Capture the cell that displays the provided text and extract its [X, Y] central coordinate. 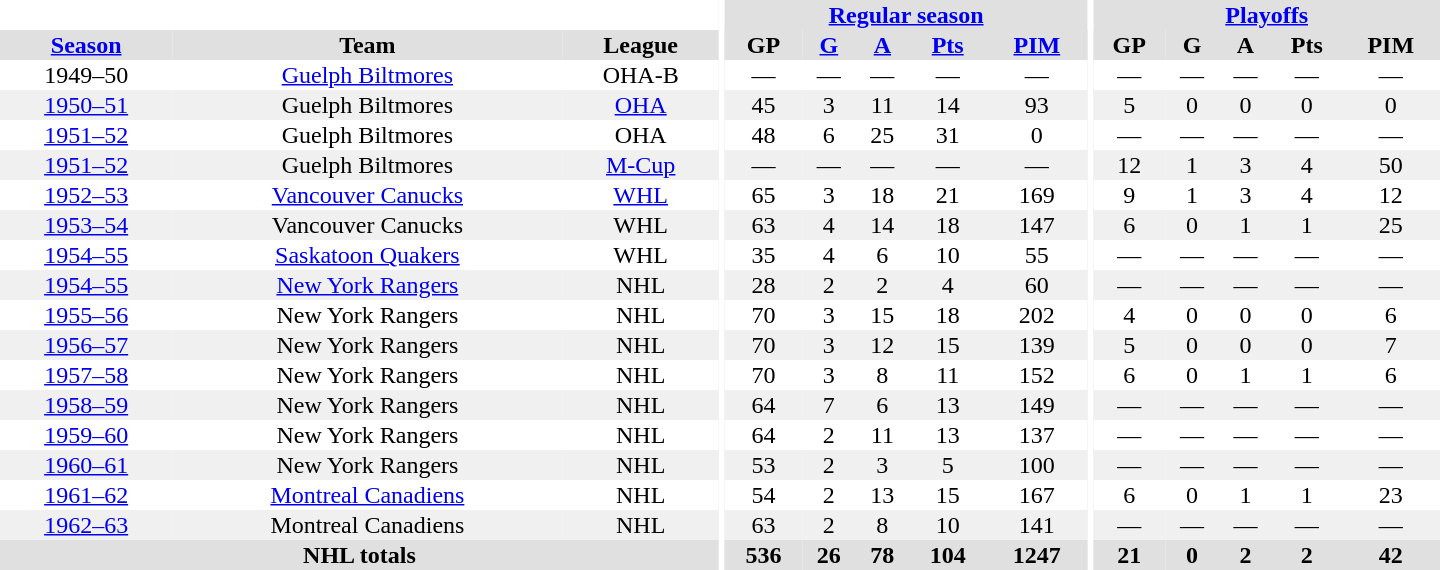
1957–58 [86, 375]
167 [1036, 495]
1961–62 [86, 495]
1958–59 [86, 405]
1960–61 [86, 465]
149 [1036, 405]
23 [1391, 495]
Season [86, 45]
202 [1036, 315]
53 [764, 465]
1950–51 [86, 105]
152 [1036, 375]
536 [764, 555]
1953–54 [86, 225]
OHA-B [640, 75]
169 [1036, 195]
141 [1036, 525]
35 [764, 255]
Playoffs [1266, 15]
55 [1036, 255]
1949–50 [86, 75]
1959–60 [86, 435]
Team [367, 45]
104 [948, 555]
26 [828, 555]
1962–63 [86, 525]
9 [1129, 195]
31 [948, 135]
1956–57 [86, 345]
1955–56 [86, 315]
League [640, 45]
1247 [1036, 555]
Regular season [906, 15]
54 [764, 495]
139 [1036, 345]
42 [1391, 555]
28 [764, 285]
93 [1036, 105]
45 [764, 105]
Saskatoon Quakers [367, 255]
M-Cup [640, 165]
137 [1036, 435]
48 [764, 135]
1952–53 [86, 195]
50 [1391, 165]
60 [1036, 285]
NHL totals [360, 555]
65 [764, 195]
147 [1036, 225]
78 [882, 555]
100 [1036, 465]
